Scan for the cell matching the given text and deliver its (x, y) coordinate at center. 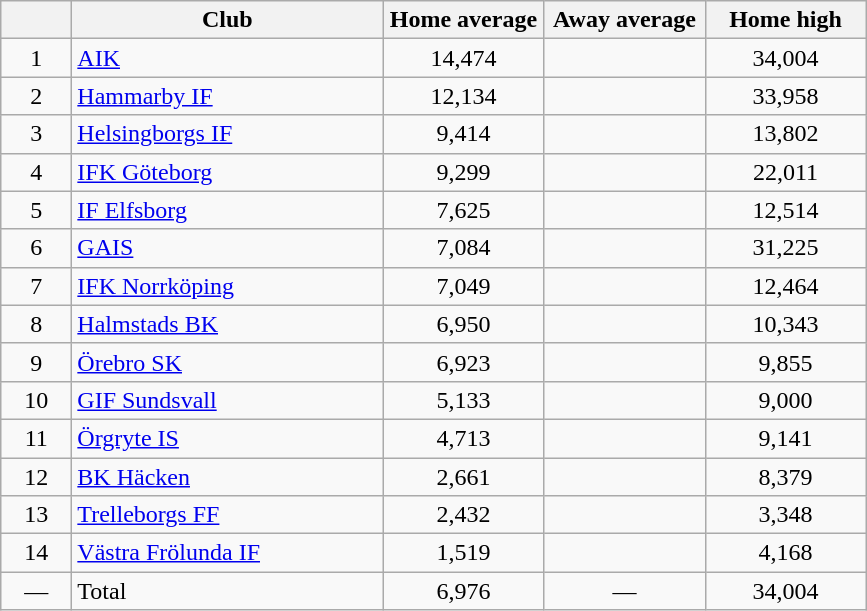
31,225 (786, 248)
12,514 (786, 210)
33,958 (786, 96)
9,299 (464, 172)
Away average (624, 20)
7,049 (464, 286)
6,950 (464, 324)
10,343 (786, 324)
9,414 (464, 134)
GIF Sundsvall (228, 400)
7,084 (464, 248)
Örebro SK (228, 362)
22,011 (786, 172)
Total (228, 591)
6,976 (464, 591)
6 (36, 248)
Västra Frölunda IF (228, 553)
14 (36, 553)
9,000 (786, 400)
5,133 (464, 400)
Halmstads BK (228, 324)
1,519 (464, 553)
4,168 (786, 553)
2,432 (464, 515)
Home average (464, 20)
1 (36, 58)
Club (228, 20)
7,625 (464, 210)
3 (36, 134)
IF Elfsborg (228, 210)
4,713 (464, 438)
13 (36, 515)
BK Häcken (228, 477)
9,141 (786, 438)
2,661 (464, 477)
12,134 (464, 96)
IFK Göteborg (228, 172)
13,802 (786, 134)
10 (36, 400)
5 (36, 210)
Trelleborgs FF (228, 515)
4 (36, 172)
8 (36, 324)
7 (36, 286)
9,855 (786, 362)
Hammarby IF (228, 96)
14,474 (464, 58)
Örgryte IS (228, 438)
12,464 (786, 286)
9 (36, 362)
GAIS (228, 248)
12 (36, 477)
6,923 (464, 362)
IFK Norrköping (228, 286)
8,379 (786, 477)
3,348 (786, 515)
Helsingborgs IF (228, 134)
Home high (786, 20)
AIK (228, 58)
11 (36, 438)
2 (36, 96)
